Locate the cell with the specified text and output its [X, Y] center coordinate. 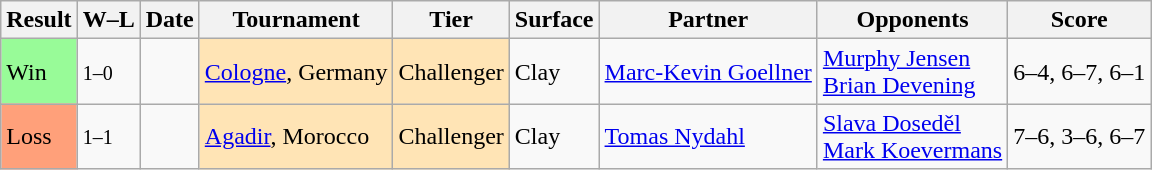
Cologne, Germany [296, 72]
Date [170, 20]
Score [1080, 20]
W–L [108, 20]
Surface [554, 20]
Tomas Nydahl [708, 136]
7–6, 3–6, 6–7 [1080, 136]
Slava Doseděl Mark Koevermans [912, 136]
Loss [39, 136]
1–1 [108, 136]
Result [39, 20]
Opponents [912, 20]
Murphy Jensen Brian Devening [912, 72]
Agadir, Morocco [296, 136]
1–0 [108, 72]
Tournament [296, 20]
Marc-Kevin Goellner [708, 72]
Tier [451, 20]
Partner [708, 20]
Win [39, 72]
6–4, 6–7, 6–1 [1080, 72]
